Output the [X, Y] coordinate of the center of the cell containing the given text.  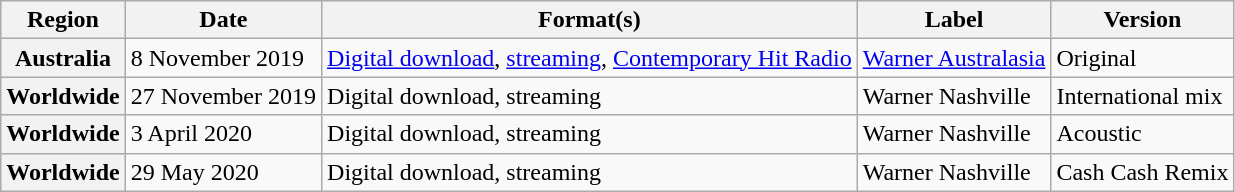
Digital download, streaming, Contemporary Hit Radio [590, 58]
Region [63, 20]
3 April 2020 [223, 134]
Warner Australasia [954, 58]
Date [223, 20]
Acoustic [1142, 134]
Version [1142, 20]
27 November 2019 [223, 96]
29 May 2020 [223, 172]
Cash Cash Remix [1142, 172]
Format(s) [590, 20]
Australia [63, 58]
Label [954, 20]
8 November 2019 [223, 58]
International mix [1142, 96]
Original [1142, 58]
